Pinpoint the cell where the given text exists, returning its [x, y] midpoint coordinate. 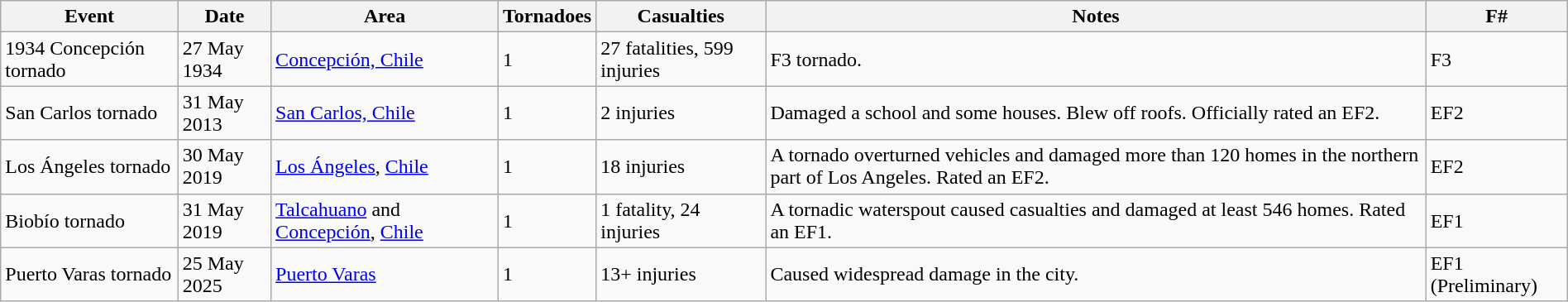
Biobío tornado [89, 220]
18 injuries [681, 167]
San Carlos tornado [89, 113]
27 fatalities, 599 injuries [681, 60]
Los Ángeles tornado [89, 167]
30 May 2019 [224, 167]
Casualties [681, 17]
EF1 [1497, 220]
F3 tornado. [1096, 60]
31 May 2019 [224, 220]
A tornadic waterspout caused casualties and damaged at least 546 homes. Rated an EF1. [1096, 220]
Puerto Varas tornado [89, 275]
Los Ángeles, Chile [385, 167]
Date [224, 17]
Puerto Varas [385, 275]
Concepción, Chile [385, 60]
Tornadoes [547, 17]
27 May 1934 [224, 60]
25 May 2025 [224, 275]
Damaged a school and some houses. Blew off roofs. Officially rated an EF2. [1096, 113]
2 injuries [681, 113]
13+ injuries [681, 275]
A tornado overturned vehicles and damaged more than 120 homes in the northern part of Los Angeles. Rated an EF2. [1096, 167]
F# [1497, 17]
31 May 2013 [224, 113]
1934 Concepción tornado [89, 60]
Event [89, 17]
F3 [1497, 60]
Caused widespread damage in the city. [1096, 275]
Talcahuano and Concepción, Chile [385, 220]
Area [385, 17]
EF1 (Preliminary) [1497, 275]
San Carlos, Chile [385, 113]
Notes [1096, 17]
1 fatality, 24 injuries [681, 220]
